Scan for the cell matching the given text and deliver its [X, Y] coordinate at center. 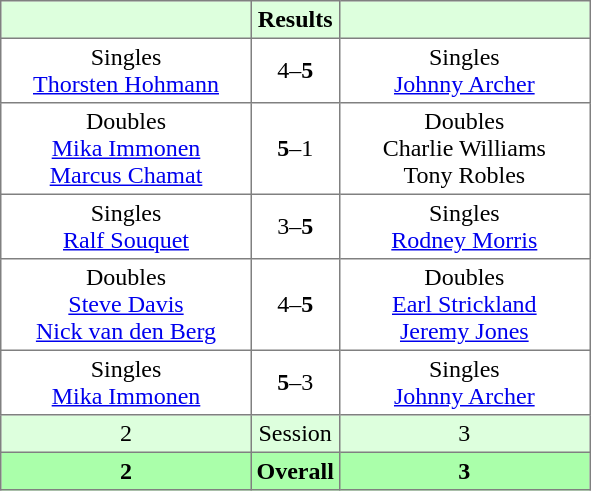
SinglesThorsten Hohmann [126, 70]
Results [295, 20]
SinglesRalf Souquet [126, 226]
DoublesCharlie WilliamsTony Robles [464, 149]
Overall [295, 471]
5–3 [295, 382]
DoublesSteve DavisNick van den Berg [126, 305]
Session [295, 434]
SinglesRodney Morris [464, 226]
5–1 [295, 149]
3–5 [295, 226]
SinglesMika Immonen [126, 382]
DoublesEarl StricklandJeremy Jones [464, 305]
DoublesMika ImmonenMarcus Chamat [126, 149]
